Detect which cell encompasses the target text, then output its [X, Y] center coordinate. 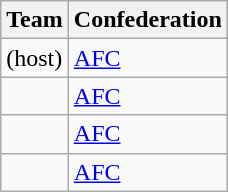
(host) [35, 58]
Confederation [148, 20]
Team [35, 20]
